Pinpoint the cell where the given text exists, returning its (X, Y) midpoint coordinate. 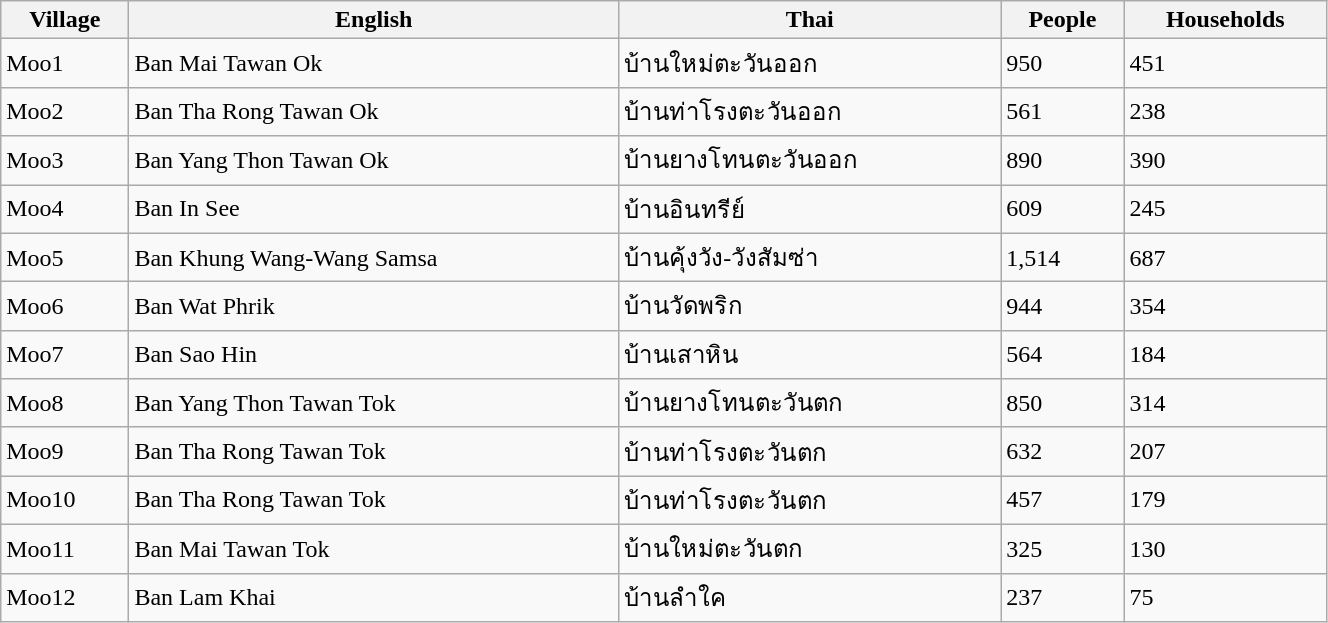
บ้านใหม่ตะวันตก (810, 548)
632 (1062, 452)
Ban Yang Thon Tawan Ok (374, 160)
390 (1225, 160)
Ban Yang Thon Tawan Tok (374, 404)
English (374, 20)
Moo2 (65, 112)
314 (1225, 404)
Moo10 (65, 500)
Moo6 (65, 306)
944 (1062, 306)
237 (1062, 598)
Moo11 (65, 548)
บ้านคุ้งวัง-วังสัมซ่า (810, 258)
207 (1225, 452)
75 (1225, 598)
บ้านยางโทนตะวันตก (810, 404)
Ban Mai Tawan Ok (374, 64)
บ้านวัดพริก (810, 306)
Ban Tha Rong Tawan Ok (374, 112)
Ban In See (374, 208)
354 (1225, 306)
Moo12 (65, 598)
451 (1225, 64)
Moo9 (65, 452)
850 (1062, 404)
Moo3 (65, 160)
238 (1225, 112)
457 (1062, 500)
Moo1 (65, 64)
Households (1225, 20)
130 (1225, 548)
609 (1062, 208)
บ้านท่าโรงตะวันออก (810, 112)
บ้านใหม่ตะวันออก (810, 64)
Moo8 (65, 404)
179 (1225, 500)
564 (1062, 354)
245 (1225, 208)
1,514 (1062, 258)
Moo4 (65, 208)
325 (1062, 548)
บ้านเสาหิน (810, 354)
Moo7 (65, 354)
บ้านอินทรีย์ (810, 208)
Ban Khung Wang-Wang Samsa (374, 258)
890 (1062, 160)
Ban Wat Phrik (374, 306)
Ban Lam Khai (374, 598)
561 (1062, 112)
687 (1225, 258)
950 (1062, 64)
Village (65, 20)
Ban Sao Hin (374, 354)
Thai (810, 20)
บ้านลำใค (810, 598)
Ban Mai Tawan Tok (374, 548)
People (1062, 20)
บ้านยางโทนตะวันออก (810, 160)
184 (1225, 354)
Moo5 (65, 258)
